Pinpoint the cell where the given text exists, returning its [x, y] midpoint coordinate. 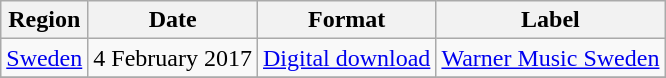
Date [173, 20]
4 February 2017 [173, 58]
Format [347, 20]
Region [44, 20]
Warner Music Sweden [550, 58]
Sweden [44, 58]
Digital download [347, 58]
Label [550, 20]
